Return (X, Y) of the center of cell containing provided text 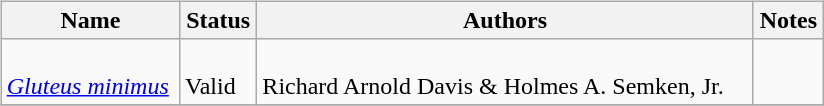
Richard Arnold Davis & Holmes A. Semken, Jr. (500, 72)
Status (218, 20)
Name (90, 20)
Authors (505, 20)
Notes (788, 20)
Gluteus minimus (90, 72)
Valid (218, 72)
